For the text-containing cell, return its midpoint in (x, y) coordinate format. 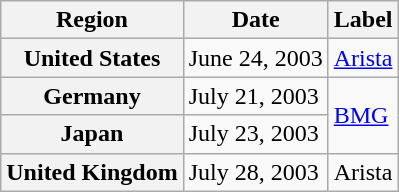
June 24, 2003 (256, 58)
July 21, 2003 (256, 96)
Region (92, 20)
July 28, 2003 (256, 172)
Date (256, 20)
Label (363, 20)
BMG (363, 115)
Japan (92, 134)
Germany (92, 96)
July 23, 2003 (256, 134)
United States (92, 58)
United Kingdom (92, 172)
